Capture the cell that displays the provided text and extract its (X, Y) central coordinate. 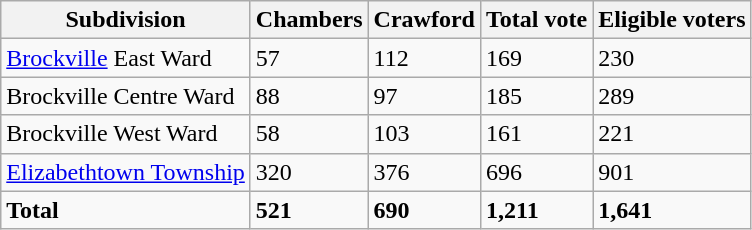
230 (672, 58)
185 (536, 96)
58 (309, 134)
Total vote (536, 20)
88 (309, 96)
Eligible voters (672, 20)
521 (309, 210)
57 (309, 58)
221 (672, 134)
169 (536, 58)
690 (424, 210)
696 (536, 172)
901 (672, 172)
Subdivision (126, 20)
320 (309, 172)
1,641 (672, 210)
289 (672, 96)
103 (424, 134)
Total (126, 210)
97 (424, 96)
Crawford (424, 20)
Elizabethtown Township (126, 172)
Chambers (309, 20)
112 (424, 58)
Brockville West Ward (126, 134)
1,211 (536, 210)
Brockville East Ward (126, 58)
376 (424, 172)
161 (536, 134)
Brockville Centre Ward (126, 96)
